Pinpoint the cell where the given text exists, returning its [X, Y] midpoint coordinate. 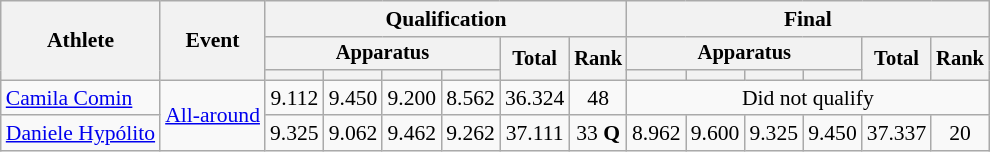
8.562 [470, 98]
33 Q [598, 134]
20 [960, 134]
9.200 [412, 98]
Qualification [446, 19]
36.324 [534, 98]
9.112 [294, 98]
37.337 [896, 134]
48 [598, 98]
Camila Comin [80, 98]
Event [212, 40]
9.600 [716, 134]
8.962 [656, 134]
9.462 [412, 134]
Daniele Hypólito [80, 134]
9.262 [470, 134]
Athlete [80, 40]
Did not qualify [808, 98]
9.062 [354, 134]
Final [808, 19]
37.111 [534, 134]
All-around [212, 116]
